Locate the cell with the specified text and output its (x, y) center coordinate. 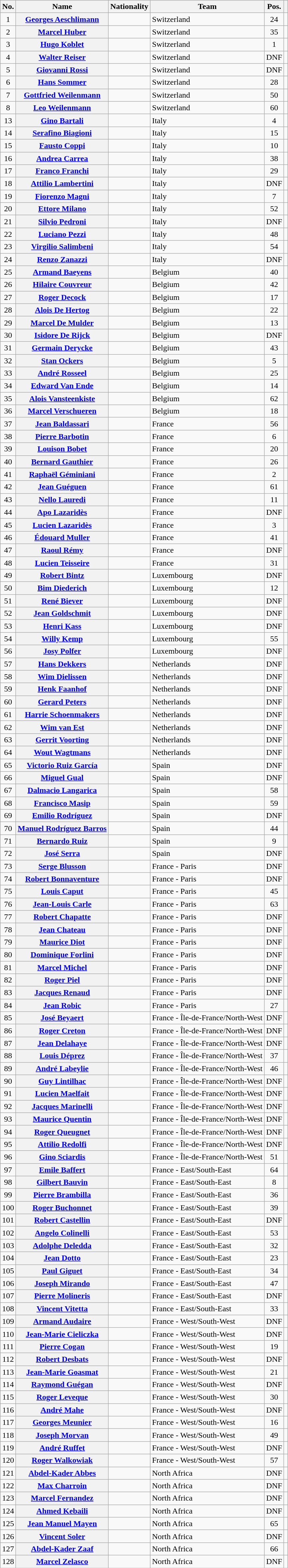
Manuel Rodríguez Barros (62, 828)
103 (8, 1245)
Jean Guéguen (62, 487)
Max Charroin (62, 1486)
Miguel Gual (62, 778)
Isidore De Rijck (62, 335)
114 (8, 1385)
Renzo Zanazzi (62, 259)
88 (8, 1056)
Giovanni Rossi (62, 70)
10 (274, 145)
75 (8, 891)
107 (8, 1296)
Marcel Verschueren (62, 411)
Bernardo Ruiz (62, 841)
113 (8, 1372)
82 (8, 980)
119 (8, 1448)
Jean Chateau (62, 929)
Louison Bobet (62, 449)
Alois De Hertog (62, 310)
Jean-Marie Goasmat (62, 1372)
Raphaël Géminiani (62, 474)
Walter Reiser (62, 57)
70 (8, 828)
101 (8, 1220)
Hugo Koblet (62, 45)
Attilio Lambertini (62, 184)
Ettore Milano (62, 209)
Jean Delahaye (62, 1043)
55 (274, 639)
René Biever (62, 601)
111 (8, 1346)
121 (8, 1473)
Robert Bonnaventure (62, 879)
Raymond Guégan (62, 1385)
Pierre Molineris (62, 1296)
72 (8, 854)
Jacques Marinelli (62, 1106)
Lucien Teisseire (62, 563)
Hilaire Couvreur (62, 285)
Hans Dekkers (62, 664)
68 (8, 803)
Robert Desbats (62, 1359)
Victorio Ruiz García (62, 765)
117 (8, 1423)
André Ruffet (62, 1448)
Emile Baffert (62, 1169)
Jean-Louis Carle (62, 904)
98 (8, 1182)
Guy Lintilhac (62, 1081)
Louis Caput (62, 891)
Angelo Colinelli (62, 1233)
André Labeylie (62, 1068)
99 (8, 1195)
100 (8, 1208)
Georges Aeschlimann (62, 19)
128 (8, 1561)
81 (8, 968)
Team (207, 7)
Silvio Pedroni (62, 222)
Marcel Zelasco (62, 1561)
11 (274, 500)
67 (8, 790)
122 (8, 1486)
112 (8, 1359)
Vincent Vitetta (62, 1309)
76 (8, 904)
Édouard Muller (62, 537)
Gino Sciardis (62, 1157)
9 (274, 841)
Ahmed Kebaili (62, 1511)
Leo Weilenmann (62, 108)
Robert Castellin (62, 1220)
Armand Baeyens (62, 272)
Marcel Fernandez (62, 1498)
105 (8, 1271)
Roger Walkowiak (62, 1460)
André Rosseel (62, 373)
Roger Piel (62, 980)
Bernard Gauthier (62, 462)
Robert Bintz (62, 576)
120 (8, 1460)
Jean Baldassari (62, 424)
Jean Dotto (62, 1258)
Hans Sommer (62, 82)
Robert Chapatte (62, 917)
Gerrit Voorting (62, 740)
Harrie Schoenmakers (62, 714)
No. (8, 7)
84 (8, 1005)
Name (62, 7)
Alois Vansteenkiste (62, 399)
125 (8, 1523)
Stan Ockers (62, 360)
Adolphe Deledda (62, 1245)
Pierre Cogan (62, 1346)
Gino Bartali (62, 120)
94 (8, 1132)
Josy Polfer (62, 651)
Joseph Mirando (62, 1283)
12 (274, 588)
109 (8, 1321)
83 (8, 993)
97 (8, 1169)
Lucien Maelfait (62, 1094)
118 (8, 1435)
Raoul Rémy (62, 550)
Attilio Redolfi (62, 1144)
91 (8, 1094)
Pos. (274, 7)
Franco Franchi (62, 171)
71 (8, 841)
90 (8, 1081)
Roger Creton (62, 1031)
Jean Manuel Mayen (62, 1523)
87 (8, 1043)
Henk Faanhof (62, 689)
Emilio Rodríguez (62, 816)
127 (8, 1549)
Roger Queugnet (62, 1132)
Gottfried Weilenmann (62, 95)
Edward Van Ende (62, 386)
Willy Kemp (62, 639)
Georges Meunier (62, 1423)
Francisco Masip (62, 803)
Andrea Carrea (62, 158)
Marcel De Mulder (62, 323)
Apo Lazaridès (62, 512)
Fausto Coppi (62, 145)
Roger Decock (62, 297)
77 (8, 917)
Paul Giguet (62, 1271)
69 (8, 816)
Gilbert Bauvin (62, 1182)
Jean Goldschmit (62, 613)
Henri Kass (62, 626)
Louis Déprez (62, 1056)
Joseph Morvan (62, 1435)
92 (8, 1106)
Virgilio Salimbeni (62, 247)
Pierre Barbotin (62, 436)
89 (8, 1068)
Pierre Brambilla (62, 1195)
124 (8, 1511)
Wim van Est (62, 727)
José Beyaert (62, 1018)
Jacques Renaud (62, 993)
Maurice Quentin (62, 1119)
102 (8, 1233)
126 (8, 1536)
Serafino Biagioni (62, 133)
Jean Robic (62, 1005)
96 (8, 1157)
116 (8, 1410)
108 (8, 1309)
74 (8, 879)
Armand Audaire (62, 1321)
Roger Buchonnet (62, 1208)
Lucien Lazaridès (62, 525)
Serge Blusson (62, 866)
André Mahe (62, 1410)
Luciano Pezzi (62, 234)
Jean-Marie Cieliczka (62, 1334)
Abdel-Kader Abbes (62, 1473)
Gerard Peters (62, 702)
80 (8, 955)
Bim Diederich (62, 588)
Nello Lauredi (62, 500)
Roger Leveque (62, 1397)
Dalmacio Langarica (62, 790)
104 (8, 1258)
Marcel Huber (62, 32)
95 (8, 1144)
Wim Dielissen (62, 677)
79 (8, 942)
78 (8, 929)
Dominique Forlini (62, 955)
Vincent Soler (62, 1536)
106 (8, 1283)
85 (8, 1018)
Germain Derycke (62, 348)
Abdel-Kader Zaaf (62, 1549)
93 (8, 1119)
Maurice Diot (62, 942)
115 (8, 1397)
Wout Wagtmans (62, 752)
123 (8, 1498)
Marcel Michel (62, 968)
Nationality (129, 7)
110 (8, 1334)
73 (8, 866)
86 (8, 1031)
Fiorenzo Magni (62, 196)
José Serra (62, 854)
